From the cell containing the given text, extract its center point as (X, Y) coordinate. 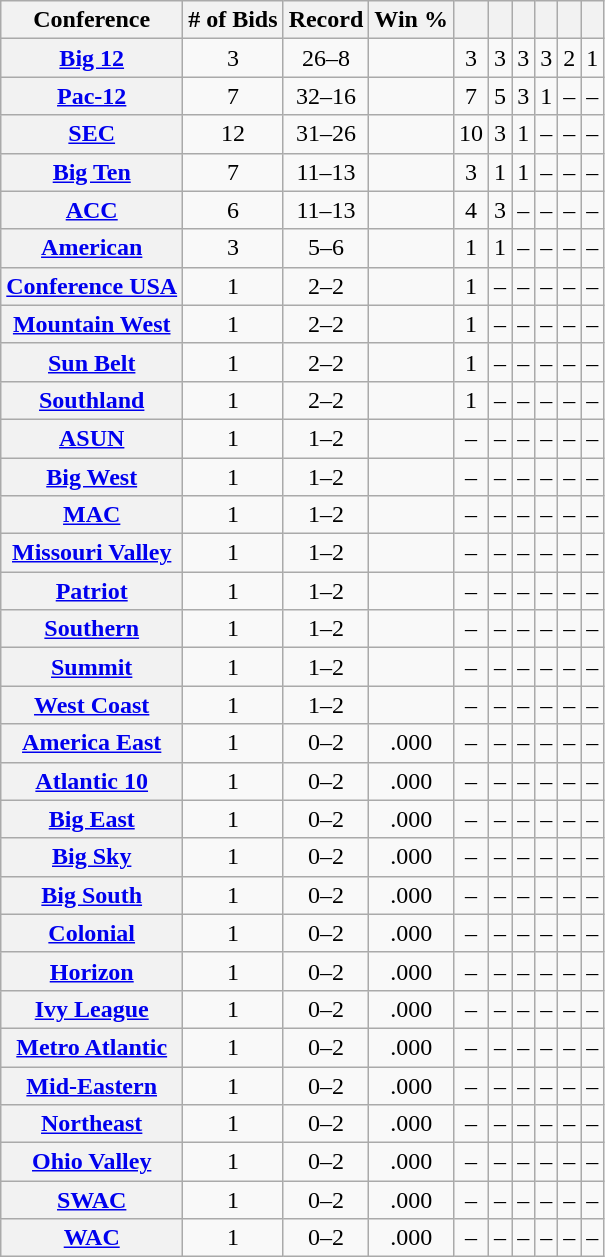
Pac-12 (92, 96)
Atlantic 10 (92, 781)
MAC (92, 515)
Sun Belt (92, 362)
Summit (92, 667)
Ohio Valley (92, 1162)
32–16 (326, 96)
Ivy League (92, 1009)
SEC (92, 134)
Big 12 (92, 58)
6 (233, 210)
Horizon (92, 971)
Mid-Eastern (92, 1085)
5 (500, 96)
American (92, 248)
Big West (92, 477)
Big South (92, 895)
4 (470, 210)
2 (570, 58)
SWAC (92, 1200)
Southern (92, 629)
26–8 (326, 58)
ASUN (92, 438)
31–26 (326, 134)
Northeast (92, 1124)
Missouri Valley (92, 553)
12 (233, 134)
10 (470, 134)
Southland (92, 400)
Big East (92, 819)
Record (326, 20)
Conference (92, 20)
America East (92, 743)
Metro Atlantic (92, 1047)
Big Ten (92, 172)
West Coast (92, 705)
Colonial (92, 933)
5–6 (326, 248)
Big Sky (92, 857)
ACC (92, 210)
Patriot (92, 591)
Mountain West (92, 324)
# of Bids (233, 20)
Conference USA (92, 286)
WAC (92, 1238)
Win % (412, 20)
